Find where the given text appears and provide that cell's center as (X, Y) coordinate. 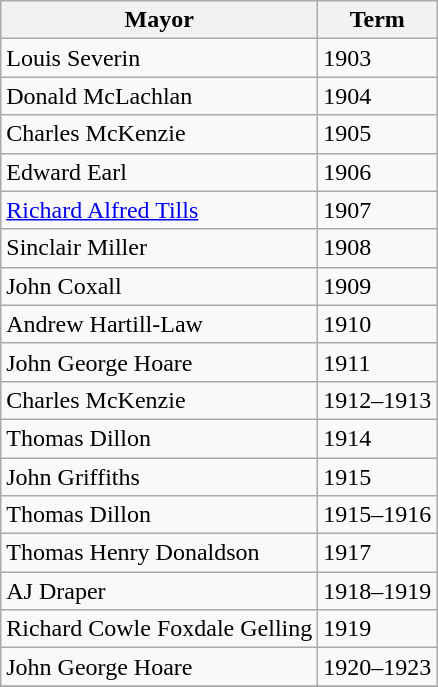
1908 (378, 248)
1919 (378, 629)
John Coxall (160, 286)
1906 (378, 172)
Richard Cowle Foxdale Gelling (160, 629)
John Griffiths (160, 477)
Thomas Henry Donaldson (160, 553)
1911 (378, 362)
Sinclair Miller (160, 248)
1915 (378, 477)
1903 (378, 58)
1904 (378, 96)
Term (378, 20)
Edward Earl (160, 172)
Mayor (160, 20)
1917 (378, 553)
Andrew Hartill-Law (160, 324)
1909 (378, 286)
Louis Severin (160, 58)
1912–1913 (378, 400)
1907 (378, 210)
1905 (378, 134)
1920–1923 (378, 667)
AJ Draper (160, 591)
Donald McLachlan (160, 96)
Richard Alfred Tills (160, 210)
1918–1919 (378, 591)
1910 (378, 324)
1914 (378, 438)
1915–1916 (378, 515)
